Determine the [x, y] coordinate at the center of the cell enclosing the given text.  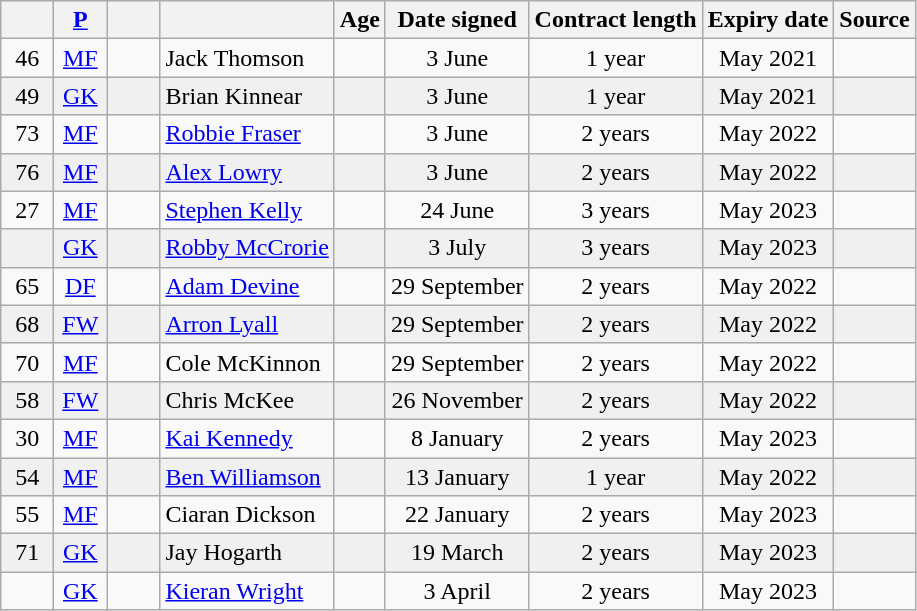
Expiry date [768, 20]
24 June [457, 210]
Source [874, 20]
68 [28, 324]
26 November [457, 400]
8 January [457, 438]
65 [28, 286]
76 [28, 172]
46 [28, 58]
49 [28, 96]
Arron Lyall [247, 324]
Ben Williamson [247, 477]
73 [28, 134]
Contract length [616, 20]
Age [360, 20]
27 [28, 210]
Jack Thomson [247, 58]
22 January [457, 515]
P [80, 20]
Chris McKee [247, 400]
55 [28, 515]
Adam Devine [247, 286]
Alex Lowry [247, 172]
Jay Hogarth [247, 553]
Date signed [457, 20]
Ciaran Dickson [247, 515]
30 [28, 438]
Stephen Kelly [247, 210]
Robby McCrorie [247, 248]
3 April [457, 591]
Brian Kinnear [247, 96]
54 [28, 477]
71 [28, 553]
58 [28, 400]
13 January [457, 477]
Kieran Wright [247, 591]
70 [28, 362]
Robbie Fraser [247, 134]
3 July [457, 248]
Cole McKinnon [247, 362]
DF [80, 286]
19 March [457, 553]
Kai Kennedy [247, 438]
